Extract the [x, y] coordinate from the center of the cell holding the provided text.  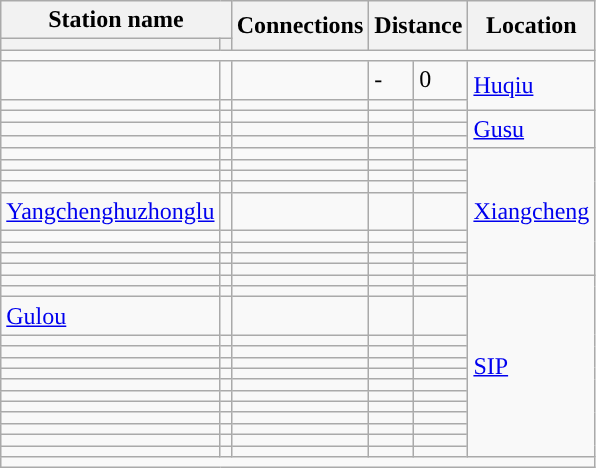
Huqiu [532, 86]
Location [532, 26]
Gusu [532, 129]
Yangchenghuzhonglu [110, 211]
Station name [116, 20]
SIP [532, 366]
Distance [418, 26]
0 [441, 80]
- [392, 80]
Connections [300, 26]
Xiangcheng [532, 212]
Gulou [110, 316]
